From the cell containing the given text, extract its center point as (x, y) coordinate. 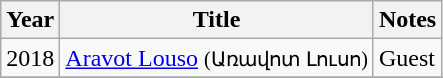
Year (30, 20)
Aravot Louso (Առավոտ Լուսո) (217, 58)
2018 (30, 58)
Notes (407, 20)
Guest (407, 58)
Title (217, 20)
